Locate the cell with the specified text and output its [X, Y] center coordinate. 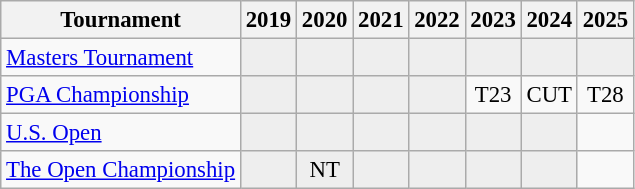
2020 [325, 20]
Tournament [121, 20]
T23 [493, 95]
2023 [493, 20]
PGA Championship [121, 95]
The Open Championship [121, 170]
2022 [437, 20]
2025 [605, 20]
Masters Tournament [121, 58]
U.S. Open [121, 133]
2024 [549, 20]
2019 [268, 20]
CUT [549, 95]
2021 [381, 20]
T28 [605, 95]
NT [325, 170]
